For the text-containing cell, return its midpoint in (x, y) coordinate format. 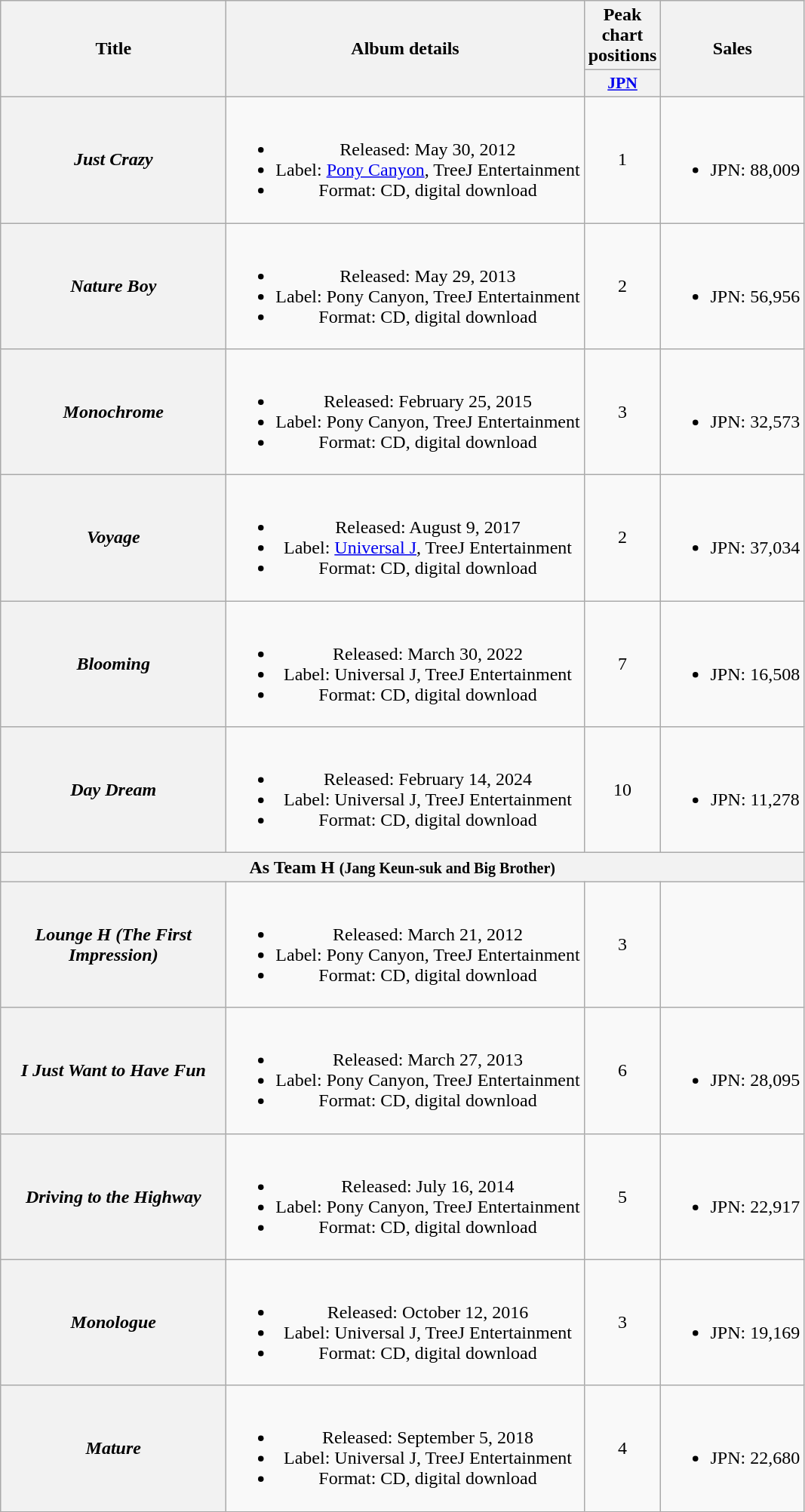
JPN: 22,680 (733, 1448)
I Just Want to Have Fun (113, 1071)
Voyage (113, 538)
5 (622, 1196)
JPN: 16,508 (733, 664)
Blooming (113, 664)
JPN: 37,034 (733, 538)
Lounge H (The First Impression) (113, 944)
Mature (113, 1448)
As Team H (Jang Keun-suk and Big Brother) (403, 867)
Just Crazy (113, 160)
Released: March 21, 2012Label: Pony Canyon, TreeJ EntertainmentFormat: CD, digital download (405, 944)
10 (622, 790)
Day Dream (113, 790)
Released: March 30, 2022Label: Universal J, TreeJ EntertainmentFormat: CD, digital download (405, 664)
Album details (405, 49)
JPN: 32,573 (733, 412)
Title (113, 49)
Driving to the Highway (113, 1196)
Sales (733, 49)
JPN (622, 84)
JPN: 22,917 (733, 1196)
6 (622, 1071)
JPN: 56,956 (733, 287)
Released: August 9, 2017Label: Universal J, TreeJ EntertainmentFormat: CD, digital download (405, 538)
Released: March 27, 2013Label: Pony Canyon, TreeJ EntertainmentFormat: CD, digital download (405, 1071)
JPN: 19,169 (733, 1323)
JPN: 28,095 (733, 1071)
Released: February 14, 2024Label: Universal J, TreeJ EntertainmentFormat: CD, digital download (405, 790)
Monologue (113, 1323)
Released: September 5, 2018Label: Universal J, TreeJ EntertainmentFormat: CD, digital download (405, 1448)
Released: May 30, 2012Label: Pony Canyon, TreeJ EntertainmentFormat: CD, digital download (405, 160)
Released: May 29, 2013Label: Pony Canyon, TreeJ EntertainmentFormat: CD, digital download (405, 287)
Released: October 12, 2016Label: Universal J, TreeJ EntertainmentFormat: CD, digital download (405, 1323)
Nature Boy (113, 287)
Released: July 16, 2014Label: Pony Canyon, TreeJ EntertainmentFormat: CD, digital download (405, 1196)
Released: February 25, 2015Label: Pony Canyon, TreeJ EntertainmentFormat: CD, digital download (405, 412)
Monochrome (113, 412)
JPN: 11,278 (733, 790)
1 (622, 160)
7 (622, 664)
JPN: 88,009 (733, 160)
4 (622, 1448)
Peak chart positions (622, 35)
